Determine the [x, y] coordinate at the center of the cell enclosing the given text.  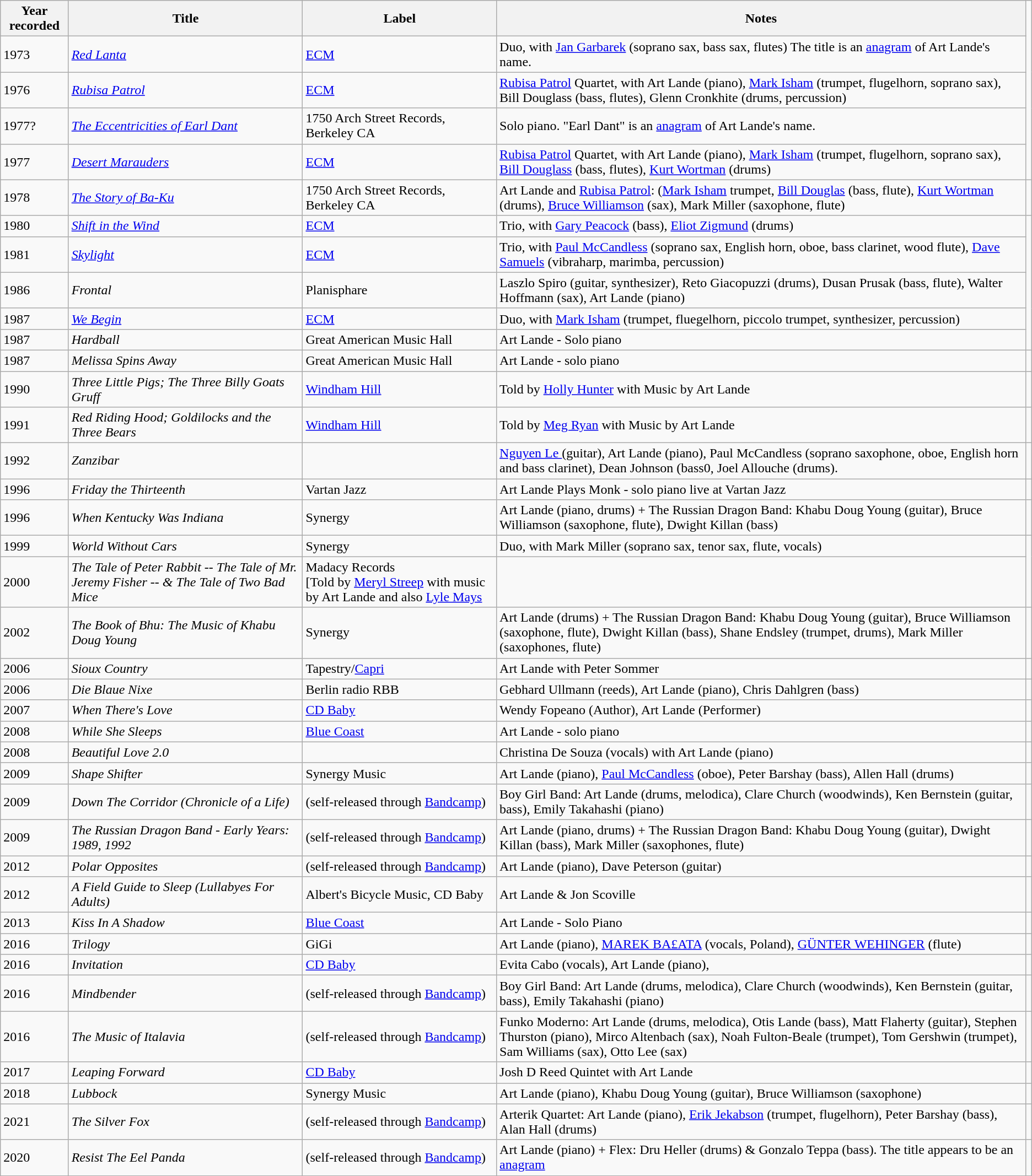
Zanzibar [185, 461]
Red Lanta [185, 54]
1977 [34, 162]
The Tale of Peter Rabbit -- The Tale of Mr. Jeremy Fisher -- & The Tale of Two Bad Mice [185, 582]
Label [400, 19]
Art Lande (piano), Dave Peterson (guitar) [761, 866]
GiGi [400, 944]
Frontal [185, 290]
Wendy Fopeano (Author), Art Lande (Performer) [761, 710]
Die Blaue Nixe [185, 689]
Told by Holly Hunter with Music by Art Lande [761, 389]
Shift in the Wind [185, 226]
1990 [34, 389]
Art Lande - Solo piano [761, 339]
Christina De Souza (vocals) with Art Lande (piano) [761, 752]
Art Lande - Solo Piano [761, 923]
1980 [34, 226]
The Music of Italavia [185, 1037]
The Silver Fox [185, 1122]
Solo piano. "Earl Dant" is an anagram of Art Lande's name. [761, 126]
Rubisa Patrol Quartet, with Art Lande (piano), Mark Isham (trumpet, flugelhorn, soprano sax), Bill Douglass (bass, flutes), Kurt Wortman (drums) [761, 162]
When Kentucky Was Indiana [185, 518]
Sioux Country [185, 668]
Planisphare [400, 290]
Art Lande (piano, drums) + The Russian Dragon Band: Khabu Doug Young (guitar), Dwight Killan (bass), Mark Miller (saxophones, flute) [761, 838]
Art Lande (piano), MAREK BA£ATA (vocals, Poland), GÜNTER WEHINGER (flute) [761, 944]
Notes [761, 19]
Laszlo Spiro (guitar, synthesizer), Reto Giacopuzzi (drums), Dusan Prusak (bass, flute), Walter Hoffmann (sax), Art Lande (piano) [761, 290]
Art Lande (piano), Paul McCandless (oboe), Peter Barshay (bass), Allen Hall (drums) [761, 773]
1973 [34, 54]
The Story of Ba-Ku [185, 197]
Vartan Jazz [400, 489]
While She Sleeps [185, 731]
Title [185, 19]
Three Little Pigs; The Three Billy Goats Gruff [185, 389]
The Book of Bhu: The Music of Khabu Doug Young [185, 633]
We Begin [185, 319]
Arterik Quartet: Art Lande (piano), Erik Jekabson (trumpet, flugelhorn), Peter Barshay (bass), Alan Hall (drums) [761, 1122]
1986 [34, 290]
Gebhard Ullmann (reeds), Art Lande (piano), Chris Dahlgren (bass) [761, 689]
Berlin radio RBB [400, 689]
Friday the Thirteenth [185, 489]
A Field Guide to Sleep (Lullabyes For Adults) [185, 895]
Down The Corridor (Chronicle of a Life) [185, 801]
Trilogy [185, 944]
Resist The Eel Panda [185, 1157]
1978 [34, 197]
The Russian Dragon Band - Early Years: 1989, 1992 [185, 838]
Trio, with Paul McCandless (soprano sax, English horn, oboe, bass clarinet, wood flute), Dave Samuels (vibraharp, marimba, percussion) [761, 255]
Shape Shifter [185, 773]
1976 [34, 90]
2007 [34, 710]
2021 [34, 1122]
Art Lande (piano), Khabu Doug Young (guitar), Bruce Williamson (saxophone) [761, 1093]
Duo, with Mark Miller (soprano sax, tenor sax, flute, vocals) [761, 546]
Evita Cabo (vocals), Art Lande (piano), [761, 965]
Skylight [185, 255]
Invitation [185, 965]
Art Lande & Jon Scoville [761, 895]
2018 [34, 1093]
1977? [34, 126]
Kiss In A Shadow [185, 923]
Year recorded [34, 19]
Art Lande with Peter Sommer [761, 668]
Hardball [185, 339]
1992 [34, 461]
The Eccentricities of Earl Dant [185, 126]
Trio, with Gary Peacock (bass), Eliot Zigmund (drums) [761, 226]
2017 [34, 1072]
Josh D Reed Quintet with Art Lande [761, 1072]
2002 [34, 633]
Beautiful Love 2.0 [185, 752]
Red Riding Hood; Goldilocks and the Three Bears [185, 425]
When There's Love [185, 710]
Mindbender [185, 993]
Desert Marauders [185, 162]
1991 [34, 425]
Madacy Records[Told by Meryl Streep with music by Art Lande and also Lyle Mays [400, 582]
1999 [34, 546]
2020 [34, 1157]
Albert's Bicycle Music, CD Baby [400, 895]
Duo, with Jan Garbarek (soprano sax, bass sax, flutes) The title is an anagram of Art Lande's name. [761, 54]
Lubbock [185, 1093]
2013 [34, 923]
Leaping Forward [185, 1072]
Melissa Spins Away [185, 360]
Art Lande Plays Monk - solo piano live at Vartan Jazz [761, 489]
2000 [34, 582]
World Without Cars [185, 546]
Rubisa Patrol [185, 90]
Art Lande (piano, drums) + The Russian Dragon Band: Khabu Doug Young (guitar), Bruce Williamson (saxophone, flute), Dwight Killan (bass) [761, 518]
Tapestry/Capri [400, 668]
Told by Meg Ryan with Music by Art Lande [761, 425]
1981 [34, 255]
Polar Opposites [185, 866]
Duo, with Mark Isham (trumpet, fluegelhorn, piccolo trumpet, synthesizer, percussion) [761, 319]
Art Lande (piano) + Flex: Dru Heller (drums) & Gonzalo Teppa (bass). The title appears to be an anagram [761, 1157]
